Determine the [X, Y] coordinate at the center of the cell enclosing the given text.  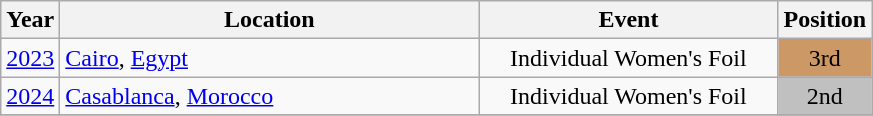
2nd [825, 96]
Event [628, 20]
Cairo, Egypt [270, 58]
3rd [825, 58]
Location [270, 20]
Year [30, 20]
2023 [30, 58]
Casablanca, Morocco [270, 96]
Position [825, 20]
2024 [30, 96]
